Search for the cell housing the specified text and yield its [x, y] center coordinate. 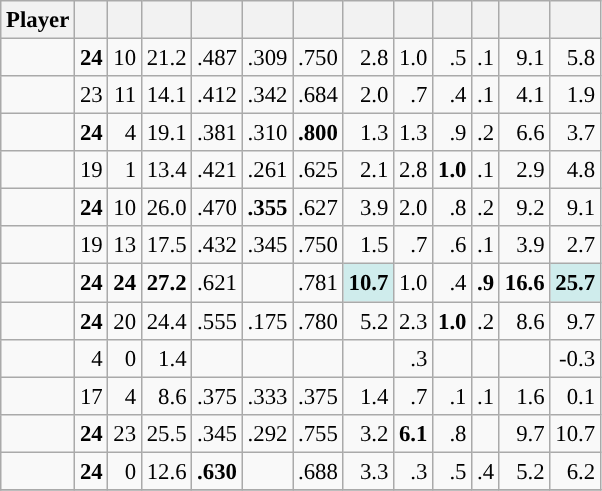
24.4 [166, 321]
.342 [267, 95]
12.6 [166, 471]
.684 [318, 95]
1.6 [524, 396]
.627 [318, 208]
.432 [217, 245]
-0.3 [575, 358]
.780 [318, 321]
.355 [267, 208]
25.7 [575, 283]
.555 [217, 321]
.412 [217, 95]
3.3 [368, 471]
.755 [318, 433]
1.5 [368, 245]
1.9 [575, 95]
17.5 [166, 245]
.625 [318, 170]
.261 [267, 170]
4.1 [524, 95]
.621 [217, 283]
1 [124, 170]
16.6 [524, 283]
.781 [318, 283]
.487 [217, 58]
.630 [217, 471]
9.2 [524, 208]
6.6 [524, 133]
13.4 [166, 170]
2.3 [414, 321]
4.8 [575, 170]
.421 [217, 170]
19.1 [166, 133]
.333 [267, 396]
.470 [217, 208]
2.9 [524, 170]
.310 [267, 133]
6.2 [575, 471]
3.7 [575, 133]
11 [124, 95]
2.1 [368, 170]
17 [92, 396]
20 [124, 321]
6.1 [414, 433]
13 [124, 245]
5.8 [575, 58]
.175 [267, 321]
.800 [318, 133]
21.2 [166, 58]
27.2 [166, 283]
3.2 [368, 433]
25.5 [166, 433]
.381 [217, 133]
.309 [267, 58]
.688 [318, 471]
Player [38, 20]
.6 [452, 245]
0.1 [575, 396]
2.7 [575, 245]
26.0 [166, 208]
.292 [267, 433]
14.1 [166, 95]
